Return the [x, y] coordinate for the center point of the cell that contains the specified text.  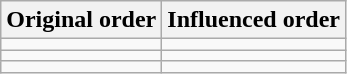
Influenced order [254, 20]
Original order [82, 20]
